From the cell containing the given text, extract its center point as [X, Y] coordinate. 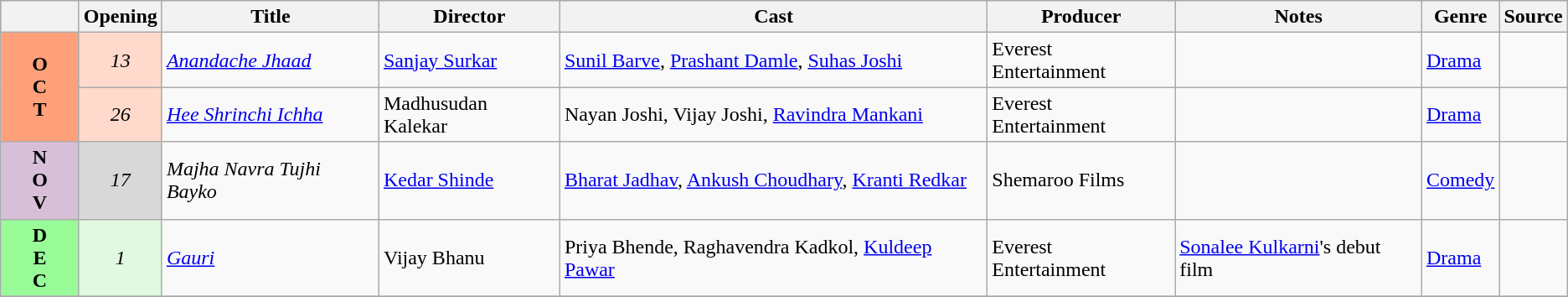
Title [270, 17]
Producer [1081, 17]
17 [121, 180]
DEC [40, 258]
Sunil Barve, Prashant Damle, Suhas Joshi [773, 60]
Bharat Jadhav, Ankush Choudhary, Kranti Redkar [773, 180]
Nayan Joshi, Vijay Joshi, Ravindra Mankani [773, 114]
13 [121, 60]
Sanjay Surkar [469, 60]
Majha Navra Tujhi Bayko [270, 180]
Vijay Bhanu [469, 258]
Director [469, 17]
Comedy [1460, 180]
26 [121, 114]
Source [1533, 17]
1 [121, 258]
Hee Shrinchi Ichha [270, 114]
Gauri [270, 258]
Genre [1460, 17]
Sonalee Kulkarni's debut film [1298, 258]
Opening [121, 17]
Kedar Shinde [469, 180]
Shemaroo Films [1081, 180]
Priya Bhende, Raghavendra Kadkol, Kuldeep Pawar [773, 258]
Cast [773, 17]
NOV [40, 180]
OCT [40, 87]
Notes [1298, 17]
Anandache Jhaad [270, 60]
Madhusudan Kalekar [469, 114]
